Search for the cell housing the specified text and yield its (X, Y) center coordinate. 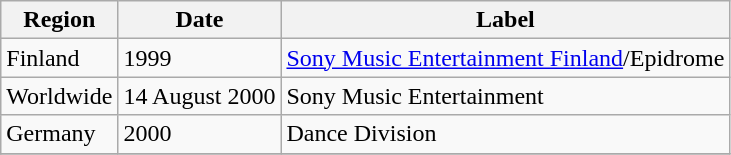
Sony Music Entertainment Finland/Epidrome (506, 58)
Worldwide (60, 96)
Germany (60, 134)
Finland (60, 58)
Label (506, 20)
14 August 2000 (200, 96)
Sony Music Entertainment (506, 96)
1999 (200, 58)
Date (200, 20)
Dance Division (506, 134)
2000 (200, 134)
Region (60, 20)
